Find where the given text appears and provide that cell's center as (x, y) coordinate. 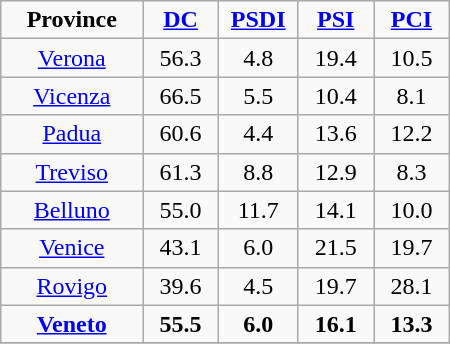
10.4 (336, 96)
8.1 (412, 96)
21.5 (336, 248)
Treviso (72, 172)
43.1 (181, 248)
Verona (72, 58)
16.1 (336, 324)
PSI (336, 20)
14.1 (336, 210)
55.0 (181, 210)
Padua (72, 134)
8.8 (258, 172)
Vicenza (72, 96)
4.8 (258, 58)
Province (72, 20)
12.9 (336, 172)
19.4 (336, 58)
10.0 (412, 210)
28.1 (412, 286)
5.5 (258, 96)
60.6 (181, 134)
PCI (412, 20)
55.5 (181, 324)
8.3 (412, 172)
Belluno (72, 210)
Veneto (72, 324)
12.2 (412, 134)
4.4 (258, 134)
13.6 (336, 134)
11.7 (258, 210)
Rovigo (72, 286)
PSDI (258, 20)
61.3 (181, 172)
39.6 (181, 286)
56.3 (181, 58)
10.5 (412, 58)
Venice (72, 248)
DC (181, 20)
13.3 (412, 324)
4.5 (258, 286)
66.5 (181, 96)
